Identify which cell holds the provided text, then report its (x, y) central coordinate. 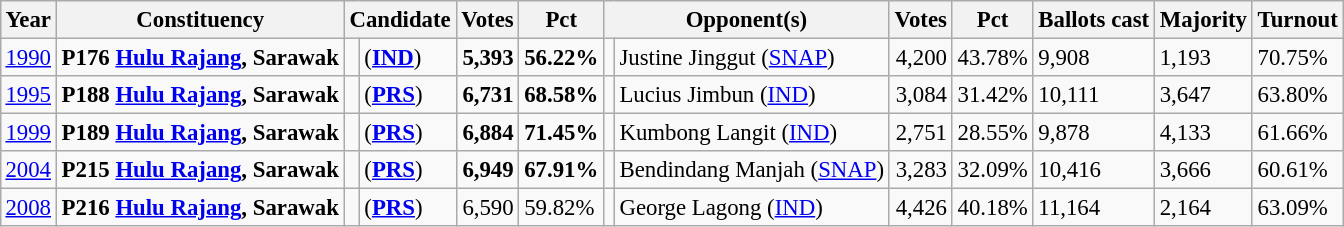
Lucius Jimbun (IND) (752, 95)
59.82% (562, 208)
Kumbong Langit (IND) (752, 133)
2008 (28, 208)
2004 (28, 170)
Bendindang Manjah (SNAP) (752, 170)
Majority (1203, 20)
28.55% (992, 133)
1999 (28, 133)
1990 (28, 57)
40.18% (992, 208)
61.66% (1298, 133)
4,200 (920, 57)
4,426 (920, 208)
31.42% (992, 95)
11,164 (1094, 208)
10,111 (1094, 95)
3,283 (920, 170)
3,647 (1203, 95)
63.80% (1298, 95)
70.75% (1298, 57)
1,193 (1203, 57)
(IND) (408, 57)
1995 (28, 95)
4,133 (1203, 133)
Year (28, 20)
Justine Jinggut (SNAP) (752, 57)
6,731 (488, 95)
9,878 (1094, 133)
Constituency (200, 20)
67.91% (562, 170)
Ballots cast (1094, 20)
3,666 (1203, 170)
Opponent(s) (747, 20)
10,416 (1094, 170)
60.61% (1298, 170)
5,393 (488, 57)
P215 Hulu Rajang, Sarawak (200, 170)
2,751 (920, 133)
56.22% (562, 57)
3,084 (920, 95)
43.78% (992, 57)
6,884 (488, 133)
P188 Hulu Rajang, Sarawak (200, 95)
2,164 (1203, 208)
P216 Hulu Rajang, Sarawak (200, 208)
Candidate (400, 20)
6,590 (488, 208)
P189 Hulu Rajang, Sarawak (200, 133)
9,908 (1094, 57)
63.09% (1298, 208)
68.58% (562, 95)
P176 Hulu Rajang, Sarawak (200, 57)
6,949 (488, 170)
Turnout (1298, 20)
71.45% (562, 133)
32.09% (992, 170)
George Lagong (IND) (752, 208)
